Locate the cell with the specified text and output its (X, Y) center coordinate. 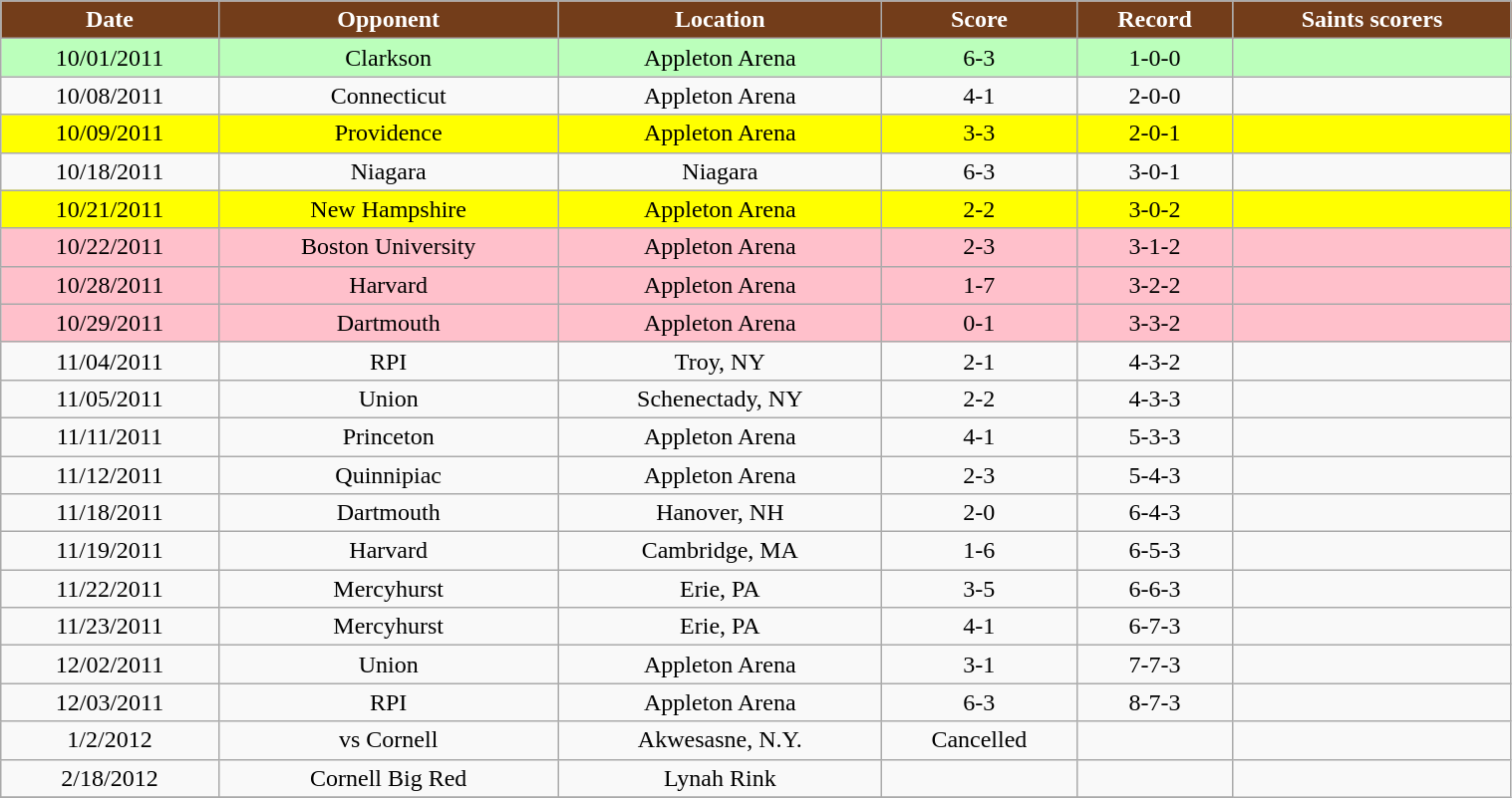
Score (980, 20)
2-1 (980, 361)
1-6 (980, 551)
Quinnipiac (389, 475)
11/05/2011 (110, 399)
Connecticut (389, 96)
6-5-3 (1154, 551)
Princeton (389, 436)
New Hampshire (389, 209)
6-6-3 (1154, 589)
2-0 (980, 513)
11/19/2011 (110, 551)
Location (720, 20)
11/11/2011 (110, 436)
Lynah Rink (720, 778)
6-4-3 (1154, 513)
10/01/2011 (110, 58)
10/28/2011 (110, 285)
3-3 (980, 133)
0-1 (980, 323)
2-0-1 (1154, 133)
11/23/2011 (110, 627)
5-3-3 (1154, 436)
10/21/2011 (110, 209)
Hanover, NH (720, 513)
3-2-2 (1154, 285)
Clarkson (389, 58)
vs Cornell (389, 740)
Cornell Big Red (389, 778)
2-0-0 (1154, 96)
Akwesasne, N.Y. (720, 740)
3-5 (980, 589)
10/18/2011 (110, 171)
7-7-3 (1154, 665)
8-7-3 (1154, 702)
3-0-1 (1154, 171)
10/22/2011 (110, 247)
Troy, NY (720, 361)
4-3-3 (1154, 399)
Record (1154, 20)
11/04/2011 (110, 361)
Cambridge, MA (720, 551)
Cancelled (980, 740)
Boston University (389, 247)
6-7-3 (1154, 627)
10/08/2011 (110, 96)
Opponent (389, 20)
2/18/2012 (110, 778)
3-1-2 (1154, 247)
3-0-2 (1154, 209)
3-3-2 (1154, 323)
1-0-0 (1154, 58)
12/02/2011 (110, 665)
Schenectady, NY (720, 399)
11/12/2011 (110, 475)
1/2/2012 (110, 740)
Date (110, 20)
5-4-3 (1154, 475)
10/09/2011 (110, 133)
11/22/2011 (110, 589)
Providence (389, 133)
Saints scorers (1371, 20)
10/29/2011 (110, 323)
12/03/2011 (110, 702)
1-7 (980, 285)
3-1 (980, 665)
11/18/2011 (110, 513)
4-3-2 (1154, 361)
